Provide the (X, Y) coordinate of the cell's center where the given text is located.  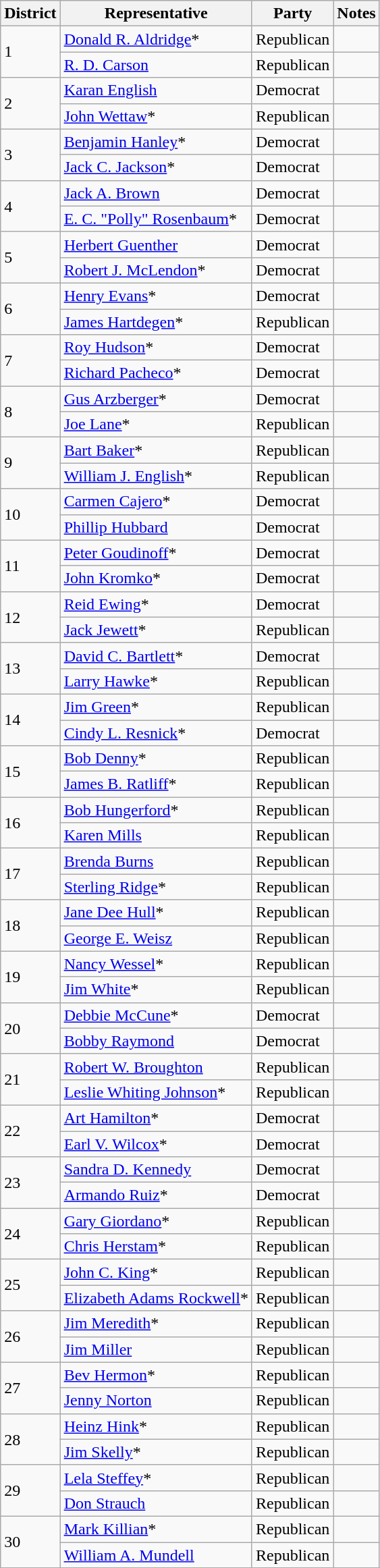
Roy Hudson* (156, 348)
Jack C. Jackson* (156, 167)
28 (30, 1439)
7 (30, 360)
Brenda Burns (156, 861)
19 (30, 977)
Bob Hungerford* (156, 810)
James Hartdegen* (156, 322)
Leslie Whiting Johnson* (156, 1092)
Earl V. Wilcox* (156, 1144)
30 (30, 1542)
Jim Meredith* (156, 1324)
Carmen Cajero* (156, 502)
John Kromko* (156, 578)
Elizabeth Adams Rockwell* (156, 1298)
24 (30, 1234)
26 (30, 1336)
Jane Dee Hull* (156, 913)
11 (30, 566)
E. C. "Polly" Rosenbaum* (156, 219)
2 (30, 103)
Jim Green* (156, 707)
20 (30, 1028)
Cindy L. Resnick* (156, 732)
Karan English (156, 90)
Karen Mills (156, 836)
Phillip Hubbard (156, 527)
Herbert Guenther (156, 244)
R. D. Carson (156, 65)
Art Hamilton* (156, 1118)
25 (30, 1285)
Jack Jewett* (156, 630)
Jim Skelly* (156, 1452)
John Wettaw* (156, 116)
Peter Goudinoff* (156, 553)
18 (30, 925)
17 (30, 874)
8 (30, 412)
Sandra D. Kennedy (156, 1170)
Joe Lane* (156, 425)
David C. Bartlett* (156, 655)
6 (30, 308)
Party (292, 13)
Benjamin Hanley* (156, 142)
Bev Hermon* (156, 1375)
Jim Miller (156, 1349)
12 (30, 617)
Bobby Raymond (156, 1041)
Richard Pacheco* (156, 373)
Chris Herstam* (156, 1247)
District (30, 13)
William J. English* (156, 476)
Robert W. Broughton (156, 1066)
15 (30, 772)
Notes (356, 13)
Heinz Hink* (156, 1426)
Reid Ewing* (156, 604)
Debbie McCune* (156, 1015)
George E. Weisz (156, 938)
Henry Evans* (156, 296)
9 (30, 463)
10 (30, 514)
Mark Killian* (156, 1529)
22 (30, 1131)
Donald R. Aldridge* (156, 39)
1 (30, 52)
Robert J. McLendon* (156, 270)
Jenny Norton (156, 1401)
5 (30, 257)
14 (30, 720)
29 (30, 1490)
Nancy Wessel* (156, 964)
13 (30, 668)
Jim White* (156, 990)
4 (30, 206)
John C. King* (156, 1272)
Bart Baker* (156, 450)
Don Strauch (156, 1503)
Gary Giordano* (156, 1221)
3 (30, 155)
23 (30, 1183)
Jack A. Brown (156, 193)
James B. Ratliff* (156, 784)
21 (30, 1079)
Representative (156, 13)
Bob Denny* (156, 759)
27 (30, 1388)
16 (30, 823)
Sterling Ridge* (156, 887)
Lela Steffey* (156, 1478)
Armando Ruiz* (156, 1195)
William A. Mundell (156, 1555)
Gus Arzberger* (156, 399)
Larry Hawke* (156, 681)
